Return (X, Y) of the center of cell containing provided text 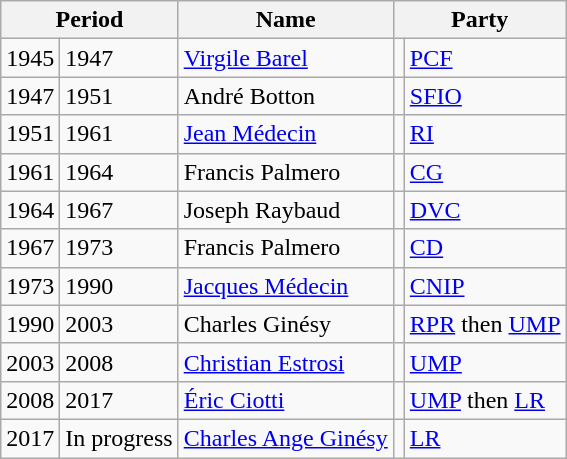
DVC (485, 210)
CD (485, 248)
Joseph Raybaud (286, 210)
RPR then UMP (485, 324)
LR (485, 438)
1945 (30, 58)
André Botton (286, 96)
Christian Estrosi (286, 362)
In progress (119, 438)
Charles Ginésy (286, 324)
Éric Ciotti (286, 400)
CNIP (485, 286)
Virgile Barel (286, 58)
Name (286, 20)
Charles Ange Ginésy (286, 438)
Jean Médecin (286, 134)
Party (480, 20)
Period (90, 20)
UMP then LR (485, 400)
PCF (485, 58)
Jacques Médecin (286, 286)
UMP (485, 362)
RI (485, 134)
CG (485, 172)
SFIO (485, 96)
